For the text-containing cell, return its midpoint in [x, y] coordinate format. 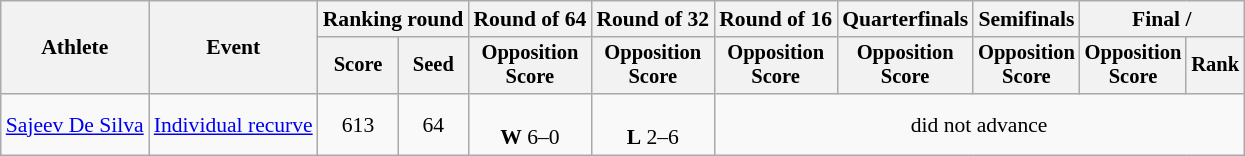
Round of 16 [776, 19]
W 6–0 [530, 124]
Semifinals [1026, 19]
64 [433, 124]
Round of 64 [530, 19]
Score [358, 66]
Round of 32 [652, 19]
Quarterfinals [905, 19]
Athlete [75, 48]
Event [234, 48]
Individual recurve [234, 124]
L 2–6 [652, 124]
Sajeev De Silva [75, 124]
did not advance [979, 124]
613 [358, 124]
Seed [433, 66]
Rank [1215, 66]
Final / [1162, 19]
Ranking round [394, 19]
